Extract the (x, y) coordinate from the center of the cell holding the provided text.  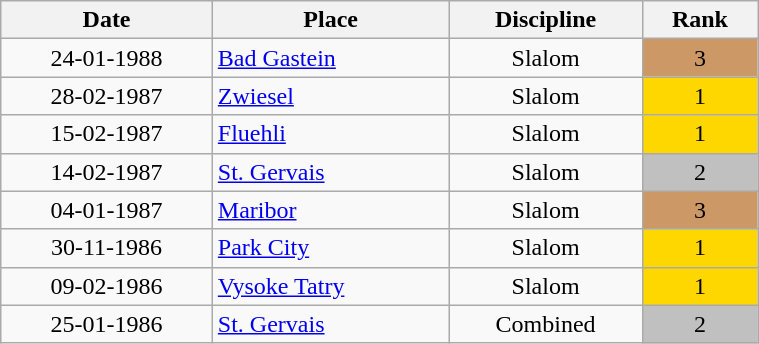
25-01-1986 (107, 324)
Maribor (330, 210)
Place (330, 20)
Rank (700, 20)
24-01-1988 (107, 58)
14-02-1987 (107, 172)
Vysoke Tatry (330, 286)
Discipline (546, 20)
Park City (330, 248)
Zwiesel (330, 96)
Combined (546, 324)
Bad Gastein (330, 58)
Date (107, 20)
30-11-1986 (107, 248)
04-01-1987 (107, 210)
15-02-1987 (107, 134)
09-02-1986 (107, 286)
Fluehli (330, 134)
28-02-1987 (107, 96)
